For the text-containing cell, return its midpoint in [X, Y] coordinate format. 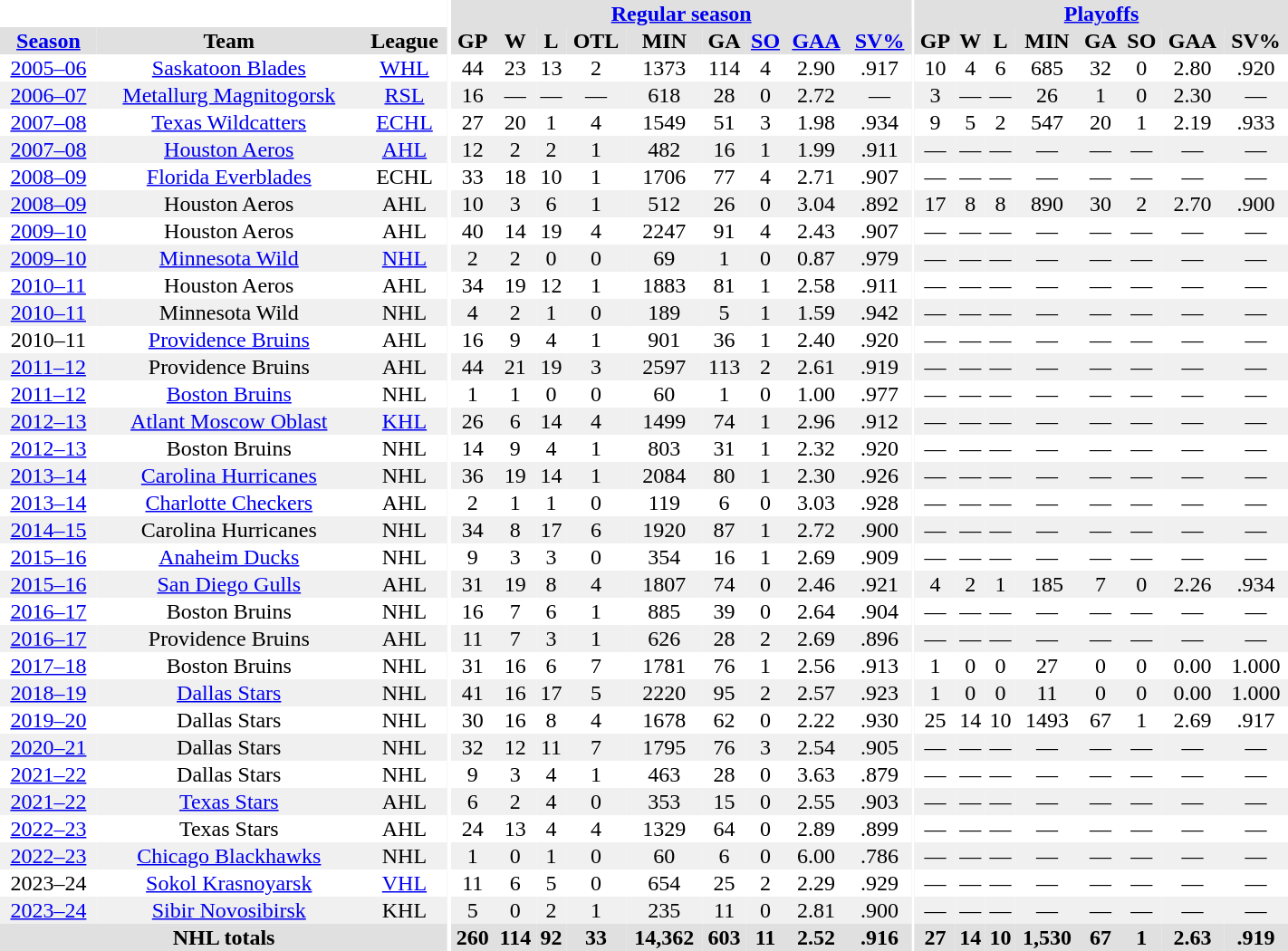
.899 [880, 829]
885 [665, 611]
77 [725, 177]
62 [725, 720]
.912 [880, 421]
2.52 [817, 937]
81 [725, 285]
2014–15 [49, 530]
2.46 [817, 584]
1920 [665, 530]
1883 [665, 285]
1.99 [817, 149]
2.61 [817, 367]
1.00 [817, 394]
23 [515, 68]
.913 [880, 666]
87 [725, 530]
654 [665, 883]
39 [725, 611]
2.81 [817, 910]
Saskatoon Blades [229, 68]
League [404, 41]
.921 [880, 584]
2.80 [1192, 68]
.930 [880, 720]
235 [665, 910]
2.19 [1192, 122]
21 [515, 367]
RSL [404, 95]
1549 [665, 122]
185 [1047, 584]
119 [665, 503]
1678 [665, 720]
6.00 [817, 856]
Playoffs [1101, 14]
2.96 [817, 421]
901 [665, 340]
1499 [665, 421]
.928 [880, 503]
354 [665, 557]
0.87 [817, 258]
463 [665, 774]
Charlotte Checkers [229, 503]
2.54 [817, 747]
2.71 [817, 177]
40 [473, 231]
2006–07 [49, 95]
Regular season [681, 14]
2.70 [1192, 204]
1493 [1047, 720]
1,530 [1047, 937]
2.58 [817, 285]
2020–21 [49, 747]
Team [229, 41]
1795 [665, 747]
Season [49, 41]
189 [665, 312]
.923 [880, 693]
2.32 [817, 448]
Sibir Novosibirsk [229, 910]
91 [725, 231]
.916 [880, 937]
2.26 [1192, 584]
.904 [880, 611]
.942 [880, 312]
618 [665, 95]
.926 [880, 475]
80 [725, 475]
.905 [880, 747]
685 [1047, 68]
512 [665, 204]
3.63 [817, 774]
64 [725, 829]
24 [473, 829]
Florida Everblades [229, 177]
547 [1047, 122]
Anaheim Ducks [229, 557]
1807 [665, 584]
2019–20 [49, 720]
2.29 [817, 883]
3.03 [817, 503]
Chicago Blackhawks [229, 856]
.786 [880, 856]
353 [665, 802]
2.43 [817, 231]
.979 [880, 258]
603 [725, 937]
92 [551, 937]
Sokol Krasnoyarsk [229, 883]
2.90 [817, 68]
.977 [880, 394]
WHL [404, 68]
95 [725, 693]
2.22 [817, 720]
2597 [665, 367]
Metallurg Magnitogorsk [229, 95]
OTL [596, 41]
2.57 [817, 693]
803 [665, 448]
1373 [665, 68]
1.98 [817, 122]
2.63 [1192, 937]
2018–19 [49, 693]
2017–18 [49, 666]
3.04 [817, 204]
2084 [665, 475]
.879 [880, 774]
.909 [880, 557]
VHL [404, 883]
69 [665, 258]
NHL totals [224, 937]
Texas Wildcatters [229, 122]
2.89 [817, 829]
1706 [665, 177]
41 [473, 693]
.933 [1255, 122]
San Diego Gulls [229, 584]
890 [1047, 204]
113 [725, 367]
260 [473, 937]
.896 [880, 639]
2247 [665, 231]
.929 [880, 883]
2220 [665, 693]
2.40 [817, 340]
51 [725, 122]
2.55 [817, 802]
1781 [665, 666]
482 [665, 149]
Atlant Moscow Oblast [229, 421]
18 [515, 177]
.892 [880, 204]
2.64 [817, 611]
15 [725, 802]
2.56 [817, 666]
14,362 [665, 937]
1.59 [817, 312]
2005–06 [49, 68]
626 [665, 639]
1329 [665, 829]
.903 [880, 802]
